Determine the [X, Y] coordinate at the center of the cell enclosing the given text.  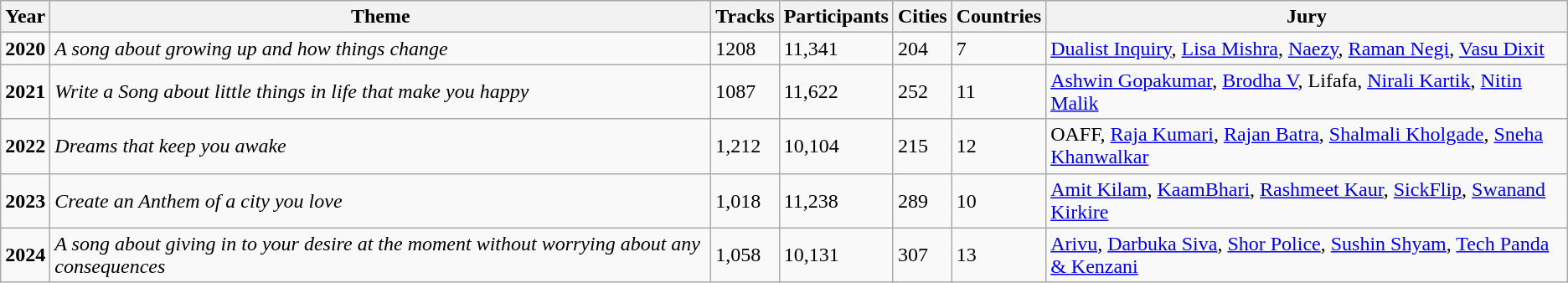
Amit Kilam, KaamBhari, Rashmeet Kaur, SickFlip, Swanand Kirkire [1307, 201]
2020 [25, 49]
Tracks [745, 17]
10,131 [836, 255]
Write a Song about little things in life that make you happy [380, 92]
11,238 [836, 201]
Theme [380, 17]
252 [922, 92]
11,341 [836, 49]
Create an Anthem of a city you love [380, 201]
1087 [745, 92]
13 [998, 255]
2024 [25, 255]
Ashwin Gopakumar, Brodha V, Lifafa, Nirali Kartik, Nitin Malik [1307, 92]
2021 [25, 92]
1,212 [745, 146]
11 [998, 92]
7 [998, 49]
307 [922, 255]
Year [25, 17]
1,058 [745, 255]
289 [922, 201]
10 [998, 201]
11,622 [836, 92]
Dualist Inquiry, Lisa Mishra, Naezy, Raman Negi, Vasu Dixit [1307, 49]
Arivu, Darbuka Siva, Shor Police, Sushin Shyam, Tech Panda & Kenzani [1307, 255]
Dreams that keep you awake [380, 146]
OAFF, Raja Kumari, Rajan Batra, Shalmali Kholgade, Sneha Khanwalkar [1307, 146]
2022 [25, 146]
12 [998, 146]
215 [922, 146]
A song about giving in to your desire at the moment without worrying about any consequences [380, 255]
1,018 [745, 201]
1208 [745, 49]
Countries [998, 17]
10,104 [836, 146]
Jury [1307, 17]
Participants [836, 17]
2023 [25, 201]
A song about growing up and how things change [380, 49]
204 [922, 49]
Cities [922, 17]
